Determine the (x, y) coordinate at the center of the cell enclosing the given text.  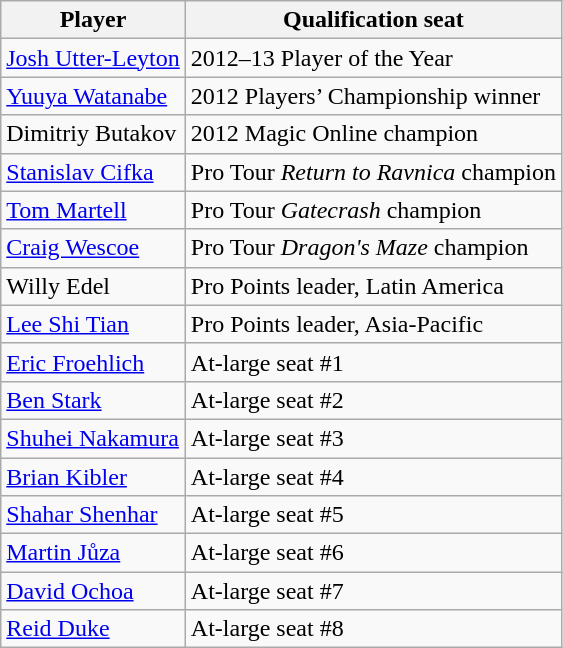
Eric Froehlich (94, 362)
Pro Points leader, Latin America (373, 286)
Pro Points leader, Asia-Pacific (373, 324)
Qualification seat (373, 20)
Willy Edel (94, 286)
Stanislav Cifka (94, 172)
At-large seat #3 (373, 438)
At-large seat #5 (373, 515)
David Ochoa (94, 591)
Pro Tour Gatecrash champion (373, 210)
2012 Players’ Championship winner (373, 96)
2012–13 Player of the Year (373, 58)
Player (94, 20)
Craig Wescoe (94, 248)
Yuuya Watanabe (94, 96)
Ben Stark (94, 400)
Martin Jůza (94, 553)
At-large seat #4 (373, 477)
Pro Tour Dragon's Maze champion (373, 248)
Lee Shi Tian (94, 324)
At-large seat #1 (373, 362)
Pro Tour Return to Ravnica champion (373, 172)
Dimitriy Butakov (94, 134)
Reid Duke (94, 629)
At-large seat #8 (373, 629)
At-large seat #2 (373, 400)
At-large seat #7 (373, 591)
2012 Magic Online champion (373, 134)
Brian Kibler (94, 477)
Josh Utter-Leyton (94, 58)
Shuhei Nakamura (94, 438)
At-large seat #6 (373, 553)
Tom Martell (94, 210)
Shahar Shenhar (94, 515)
